Provide the (X, Y) coordinate of the cell's center where the given text is located.  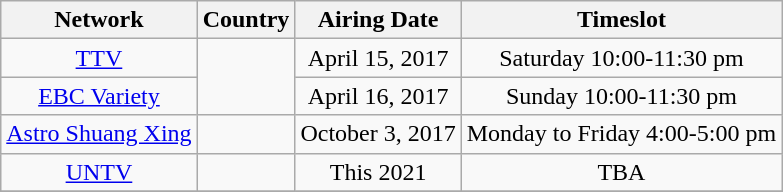
Saturday 10:00-11:30 pm (621, 58)
October 3, 2017 (378, 134)
Sunday 10:00-11:30 pm (621, 96)
UNTV (99, 172)
Country (246, 20)
Network (99, 20)
Monday to Friday 4:00-5:00 pm (621, 134)
Airing Date (378, 20)
Timeslot (621, 20)
April 16, 2017 (378, 96)
EBC Variety (99, 96)
April 15, 2017 (378, 58)
TTV (99, 58)
Astro Shuang Xing (99, 134)
This 2021 (378, 172)
TBA (621, 172)
